Return the (x, y) coordinate for the center point of the cell that contains the specified text.  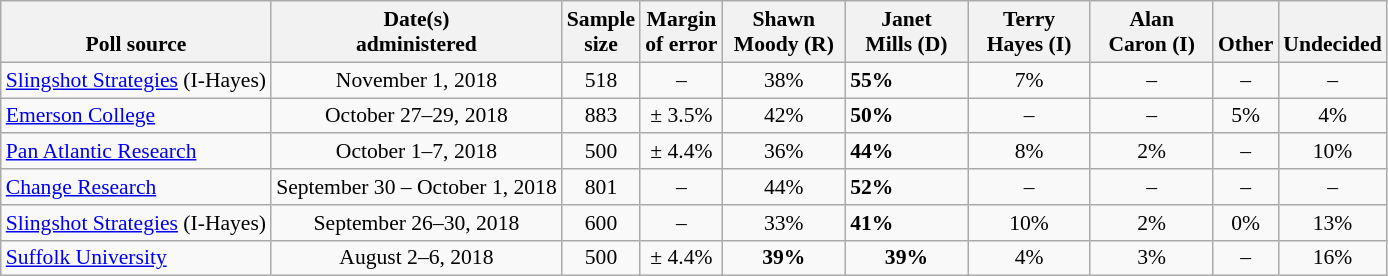
Date(s)administered (416, 32)
42% (784, 116)
Poll source (136, 32)
October 1–7, 2018 (416, 152)
883 (601, 116)
600 (601, 223)
AlanCaron (I) (1152, 32)
Samplesize (601, 32)
Undecided (1332, 32)
JanetMills (D) (906, 32)
13% (1332, 223)
Change Research (136, 187)
50% (906, 116)
August 2–6, 2018 (416, 258)
TerryHayes (I) (1030, 32)
Suffolk University (136, 258)
September 26–30, 2018 (416, 223)
0% (1246, 223)
± 3.5% (681, 116)
September 30 – October 1, 2018 (416, 187)
Pan Atlantic Research (136, 152)
38% (784, 80)
8% (1030, 152)
Marginof error (681, 32)
55% (906, 80)
Emerson College (136, 116)
801 (601, 187)
16% (1332, 258)
ShawnMoody (R) (784, 32)
5% (1246, 116)
Other (1246, 32)
36% (784, 152)
November 1, 2018 (416, 80)
52% (906, 187)
518 (601, 80)
7% (1030, 80)
33% (784, 223)
October 27–29, 2018 (416, 116)
41% (906, 223)
3% (1152, 258)
